Detect which cell encompasses the target text, then output its (x, y) center coordinate. 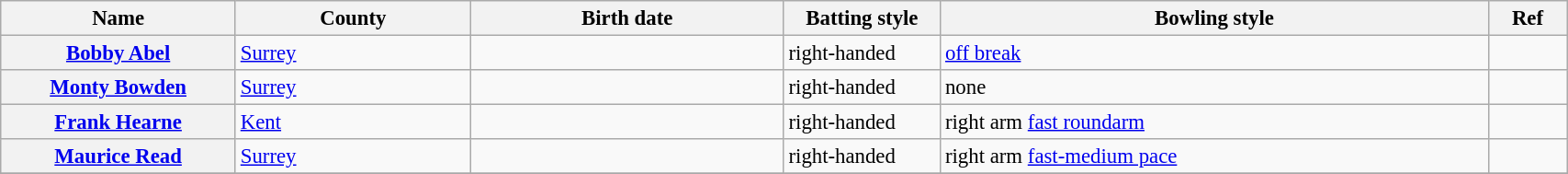
right arm fast roundarm (1214, 122)
Bowling style (1214, 18)
none (1214, 87)
Kent (353, 122)
Bobby Abel (118, 53)
County (353, 18)
Ref (1527, 18)
Maurice Read (118, 157)
Name (118, 18)
right arm fast-medium pace (1214, 157)
Batting style (862, 18)
Frank Hearne (118, 122)
Birth date (626, 18)
off break (1214, 53)
Monty Bowden (118, 87)
